Search for the cell housing the specified text and yield its (X, Y) center coordinate. 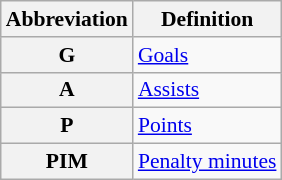
G (67, 55)
P (67, 126)
A (67, 90)
Abbreviation (67, 19)
PIM (67, 162)
Penalty minutes (208, 162)
Goals (208, 55)
Points (208, 126)
Definition (208, 19)
Assists (208, 90)
